Provide the [x, y] coordinate of the cell's center where the given text is located.  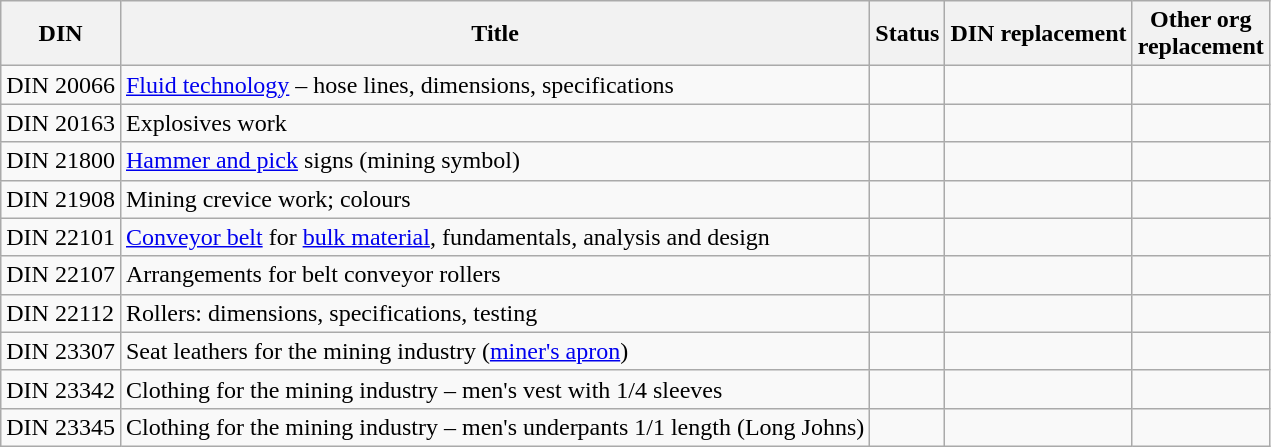
Title [494, 34]
DIN [61, 34]
Fluid technology – hose lines, dimensions, specifications [494, 85]
Seat leathers for the mining industry (miner's apron) [494, 351]
DIN 21908 [61, 199]
Conveyor belt for bulk material, fundamentals, analysis and design [494, 237]
Clothing for the mining industry – men's vest with 1/4 sleeves [494, 389]
DIN 22107 [61, 275]
Clothing for the mining industry – men's underpants 1/1 length (Long Johns) [494, 427]
Other orgreplacement [1200, 34]
DIN 23342 [61, 389]
DIN 22112 [61, 313]
Rollers: dimensions, specifications, testing [494, 313]
DIN 20163 [61, 123]
DIN replacement [1038, 34]
Hammer and pick signs (mining symbol) [494, 161]
DIN 23307 [61, 351]
DIN 22101 [61, 237]
DIN 20066 [61, 85]
DIN 23345 [61, 427]
Status [908, 34]
Arrangements for belt conveyor rollers [494, 275]
DIN 21800 [61, 161]
Explosives work [494, 123]
Mining crevice work; colours [494, 199]
